Provide the [x, y] coordinate of the cell's center where the given text is located.  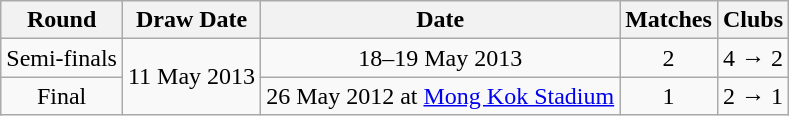
2 → 1 [752, 96]
2 [669, 58]
4 → 2 [752, 58]
Draw Date [191, 20]
Semi-finals [62, 58]
18–19 May 2013 [440, 58]
Round [62, 20]
Clubs [752, 20]
Matches [669, 20]
26 May 2012 at Mong Kok Stadium [440, 96]
1 [669, 96]
Date [440, 20]
11 May 2013 [191, 77]
Final [62, 96]
